Return [X, Y] of the center of cell containing provided text 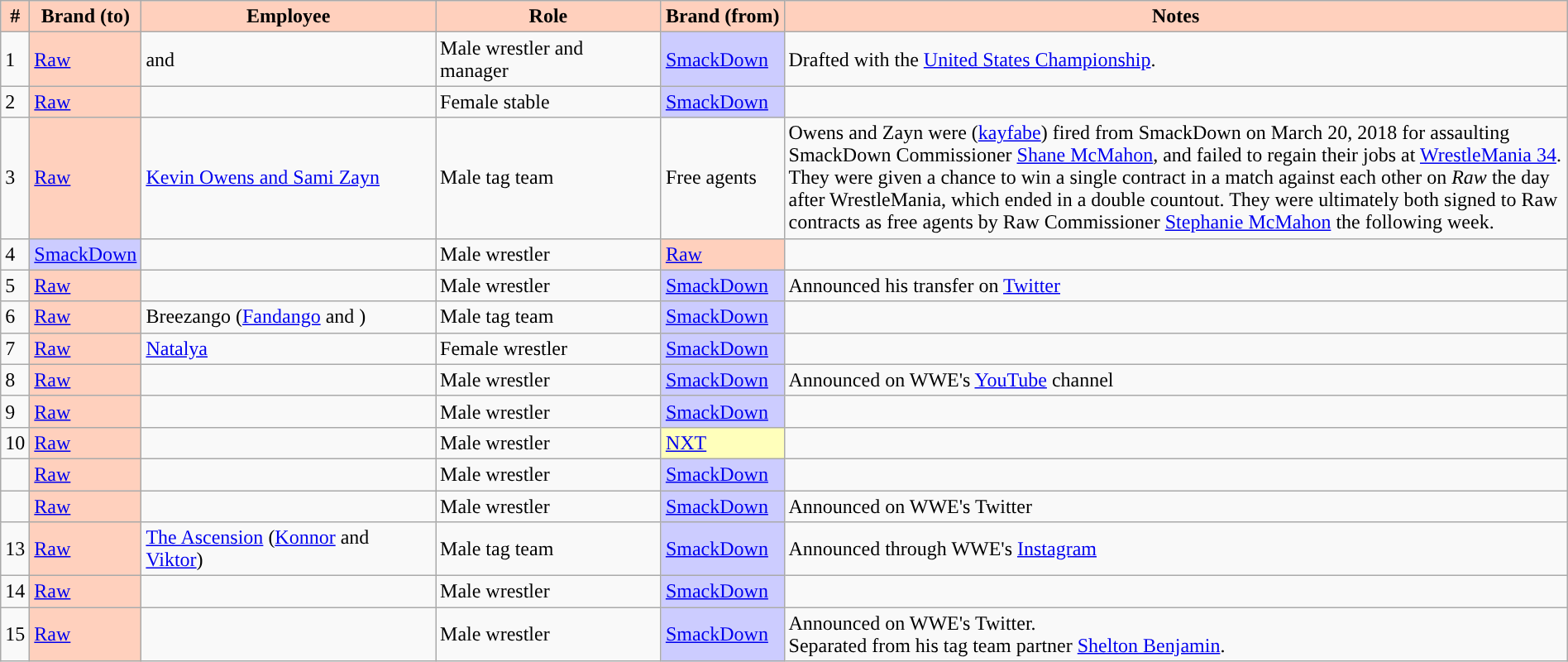
Female stable [549, 102]
7 [15, 348]
2 [15, 102]
Male wrestler and manager [549, 60]
Role [549, 17]
5 [15, 285]
Announced through WWE's Instagram [1176, 549]
# [15, 17]
The Ascension (Konnor and Viktor) [289, 549]
1 [15, 60]
Kevin Owens and Sami Zayn [289, 178]
Brand (to) [86, 17]
Announced on WWE's Twitter [1176, 506]
Announced on WWE's Twitter.Separated from his tag team partner Shelton Benjamin. [1176, 634]
NXT [723, 443]
8 [15, 380]
Drafted with the United States Championship. [1176, 60]
10 [15, 443]
3 [15, 178]
Female wrestler [549, 348]
and [289, 60]
Breezango (Fandango and ) [289, 317]
Announced on WWE's YouTube channel [1176, 380]
Employee [289, 17]
Free agents [723, 178]
14 [15, 592]
Announced his transfer on Twitter [1176, 285]
6 [15, 317]
4 [15, 254]
15 [15, 634]
9 [15, 411]
13 [15, 549]
Natalya [289, 348]
Notes [1176, 17]
Brand (from) [723, 17]
